Locate the cell with the specified text and output its [X, Y] center coordinate. 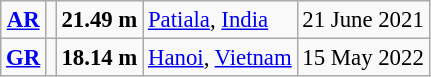
Patiala, India [220, 20]
AR [24, 20]
15 May 2022 [363, 58]
18.14 m [100, 58]
GR [24, 58]
Hanoi, Vietnam [220, 58]
21 June 2021 [363, 20]
21.49 m [100, 20]
